Return the (X, Y) coordinate for the center point of the cell that contains the specified text.  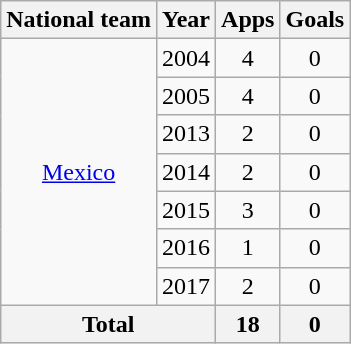
3 (248, 210)
2016 (186, 248)
2013 (186, 134)
18 (248, 324)
Total (108, 324)
2005 (186, 96)
Mexico (79, 172)
Year (186, 20)
2015 (186, 210)
Apps (248, 20)
2004 (186, 58)
1 (248, 248)
2017 (186, 286)
Goals (315, 20)
2014 (186, 172)
National team (79, 20)
